Detect which cell encompasses the target text, then output its [X, Y] center coordinate. 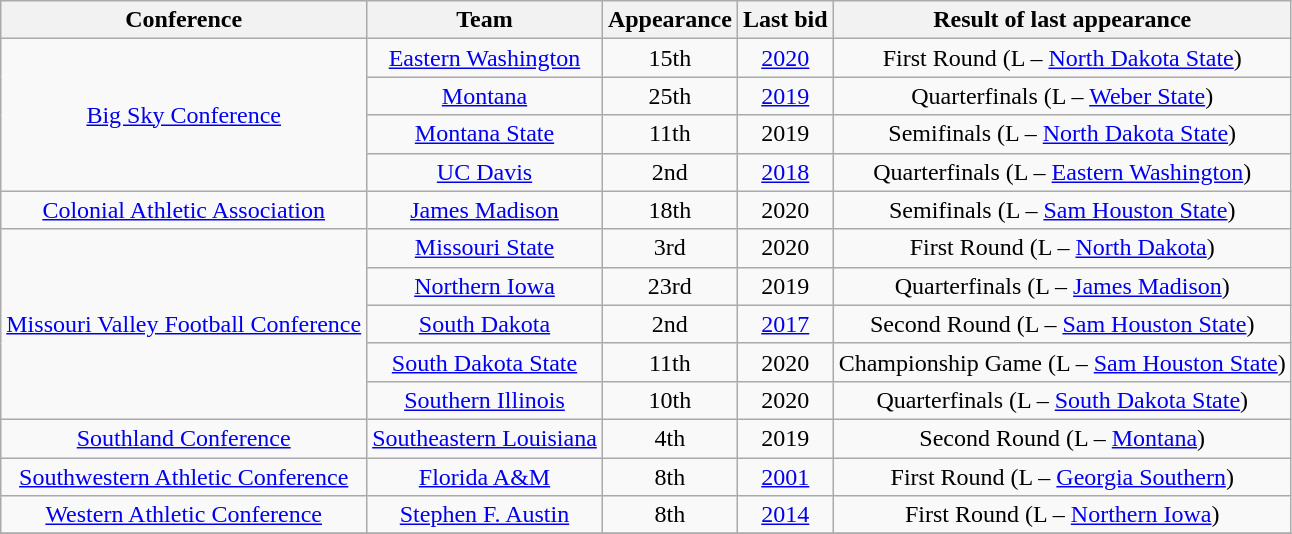
South Dakota State [485, 362]
Result of last appearance [1062, 20]
15th [670, 58]
Big Sky Conference [184, 115]
Championship Game (L – Sam Houston State) [1062, 362]
Montana [485, 96]
First Round (L – North Dakota State) [1062, 58]
Quarterfinals (L – South Dakota State) [1062, 400]
Quarterfinals (L – Weber State) [1062, 96]
2018 [785, 172]
Southland Conference [184, 438]
Last bid [785, 20]
Quarterfinals (L – James Madison) [1062, 286]
Southern Illinois [485, 400]
Southeastern Louisiana [485, 438]
South Dakota [485, 324]
James Madison [485, 210]
Conference [184, 20]
Missouri Valley Football Conference [184, 324]
Stephen F. Austin [485, 515]
Appearance [670, 20]
Southwestern Athletic Conference [184, 477]
Western Athletic Conference [184, 515]
4th [670, 438]
Missouri State [485, 248]
Semifinals (L – Sam Houston State) [1062, 210]
Quarterfinals (L – Eastern Washington) [1062, 172]
10th [670, 400]
23rd [670, 286]
First Round (L – North Dakota) [1062, 248]
Montana State [485, 134]
UC Davis [485, 172]
Northern Iowa [485, 286]
Eastern Washington [485, 58]
Team [485, 20]
3rd [670, 248]
25th [670, 96]
Florida A&M [485, 477]
Second Round (L – Montana) [1062, 438]
2014 [785, 515]
First Round (L – Northern Iowa) [1062, 515]
18th [670, 210]
2001 [785, 477]
Semifinals (L – North Dakota State) [1062, 134]
Second Round (L – Sam Houston State) [1062, 324]
2017 [785, 324]
Colonial Athletic Association [184, 210]
First Round (L – Georgia Southern) [1062, 477]
